Return the (x, y) coordinate for the center point of the cell that contains the specified text.  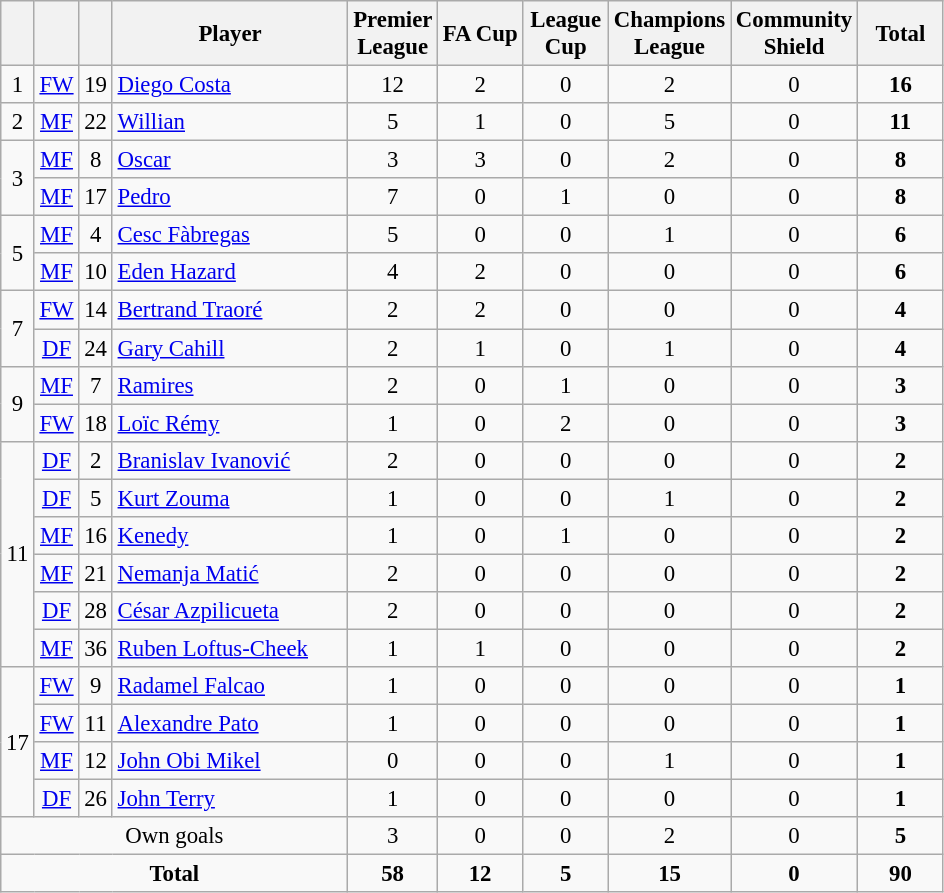
Gary Cahill (230, 348)
Eden Hazard (230, 273)
Bertrand Traoré (230, 310)
Loïc Rémy (230, 423)
14 (96, 310)
César Azpilicueta (230, 611)
League Cup (566, 34)
19 (96, 85)
Own goals (174, 836)
15 (670, 874)
22 (96, 122)
Radamel Falcao (230, 686)
Kurt Zouma (230, 498)
26 (96, 799)
Pedro (230, 197)
John Obi Mikel (230, 761)
36 (96, 648)
Champions League (670, 34)
Branislav Ivanović (230, 460)
Ramires (230, 385)
John Terry (230, 799)
Willian (230, 122)
Community Shield (794, 34)
Oscar (230, 160)
Premier League (392, 34)
Player (230, 34)
21 (96, 573)
Diego Costa (230, 85)
Nemanja Matić (230, 573)
28 (96, 611)
90 (901, 874)
10 (96, 273)
18 (96, 423)
Ruben Loftus-Cheek (230, 648)
24 (96, 348)
Alexandre Pato (230, 724)
Cesc Fàbregas (230, 235)
58 (392, 874)
FA Cup (480, 34)
Kenedy (230, 536)
